Locate the cell with the specified text and output its (X, Y) center coordinate. 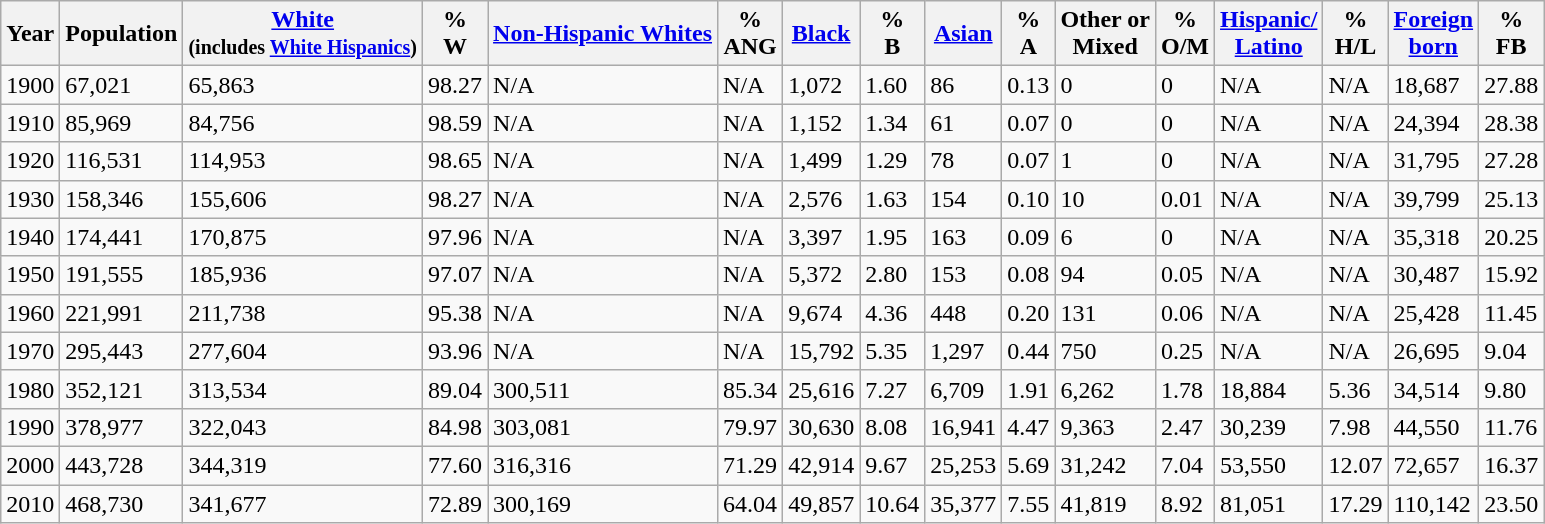
12.07 (1356, 465)
84.98 (454, 427)
30,487 (1434, 275)
153 (964, 275)
221,991 (122, 313)
277,604 (303, 351)
6 (1106, 237)
1980 (30, 389)
1960 (30, 313)
352,121 (122, 389)
443,728 (122, 465)
28.38 (1512, 123)
303,081 (603, 427)
300,169 (603, 503)
98.59 (454, 123)
2,576 (822, 199)
4.47 (1028, 427)
5,372 (822, 275)
25.13 (1512, 199)
341,677 (303, 503)
9.80 (1512, 389)
72,657 (1434, 465)
0.01 (1184, 199)
Asian (964, 34)
%H/L (1356, 34)
0.09 (1028, 237)
11.45 (1512, 313)
2010 (30, 503)
0.10 (1028, 199)
1.91 (1028, 389)
10.64 (892, 503)
6,709 (964, 389)
1940 (30, 237)
110,142 (1434, 503)
31,795 (1434, 161)
7.27 (892, 389)
3,397 (822, 237)
26,695 (1434, 351)
5.35 (892, 351)
0.25 (1184, 351)
2.80 (892, 275)
27.88 (1512, 85)
25,428 (1434, 313)
%W (454, 34)
0.08 (1028, 275)
64.04 (750, 503)
1970 (30, 351)
77.60 (454, 465)
Black (822, 34)
295,443 (122, 351)
35,318 (1434, 237)
44,550 (1434, 427)
41,819 (1106, 503)
95.38 (454, 313)
0.44 (1028, 351)
%ANG (750, 34)
1.78 (1184, 389)
316,316 (603, 465)
750 (1106, 351)
163 (964, 237)
300,511 (603, 389)
0.20 (1028, 313)
85,969 (122, 123)
97.96 (454, 237)
1950 (30, 275)
0.06 (1184, 313)
154 (964, 199)
185,936 (303, 275)
53,550 (1269, 465)
116,531 (122, 161)
11.76 (1512, 427)
114,953 (303, 161)
18,884 (1269, 389)
%A (1028, 34)
24,394 (1434, 123)
1,072 (822, 85)
2.47 (1184, 427)
378,977 (122, 427)
10 (1106, 199)
0.13 (1028, 85)
Population (122, 34)
1.60 (892, 85)
%O/M (1184, 34)
174,441 (122, 237)
34,514 (1434, 389)
9,674 (822, 313)
81,051 (1269, 503)
94 (1106, 275)
468,730 (122, 503)
1.34 (892, 123)
42,914 (822, 465)
67,021 (122, 85)
1930 (30, 199)
211,738 (303, 313)
1.29 (892, 161)
16.37 (1512, 465)
9,363 (1106, 427)
71.29 (750, 465)
18,687 (1434, 85)
30,239 (1269, 427)
61 (964, 123)
20.25 (1512, 237)
448 (964, 313)
31,242 (1106, 465)
1 (1106, 161)
9.04 (1512, 351)
322,043 (303, 427)
5.69 (1028, 465)
78 (964, 161)
6,262 (1106, 389)
7.04 (1184, 465)
4.36 (892, 313)
84,756 (303, 123)
1.63 (892, 199)
85.34 (750, 389)
7.98 (1356, 427)
344,319 (303, 465)
15.92 (1512, 275)
1,499 (822, 161)
98.65 (454, 161)
0.05 (1184, 275)
86 (964, 85)
25,253 (964, 465)
15,792 (822, 351)
170,875 (303, 237)
Foreignborn (1434, 34)
1,297 (964, 351)
7.55 (1028, 503)
2000 (30, 465)
1.95 (892, 237)
1920 (30, 161)
65,863 (303, 85)
39,799 (1434, 199)
16,941 (964, 427)
Year (30, 34)
313,534 (303, 389)
155,606 (303, 199)
1900 (30, 85)
Other orMixed (1106, 34)
1910 (30, 123)
72.89 (454, 503)
25,616 (822, 389)
49,857 (822, 503)
White(includes White Hispanics) (303, 34)
30,630 (822, 427)
Non-Hispanic Whites (603, 34)
17.29 (1356, 503)
9.67 (892, 465)
158,346 (122, 199)
93.96 (454, 351)
131 (1106, 313)
35,377 (964, 503)
8.92 (1184, 503)
191,555 (122, 275)
5.36 (1356, 389)
97.07 (454, 275)
%FB (1512, 34)
8.08 (892, 427)
1990 (30, 427)
23.50 (1512, 503)
1,152 (822, 123)
Hispanic/Latino (1269, 34)
%B (892, 34)
89.04 (454, 389)
27.28 (1512, 161)
79.97 (750, 427)
